Capture the cell that displays the provided text and extract its [X, Y] central coordinate. 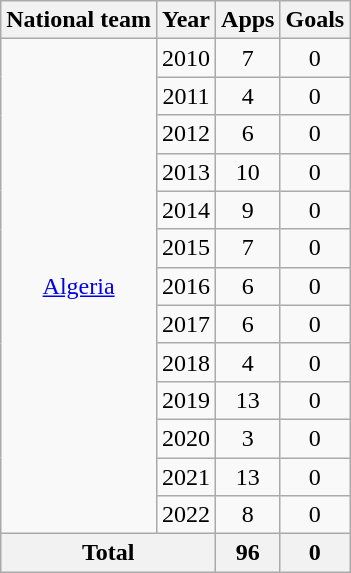
2020 [186, 438]
2016 [186, 286]
2017 [186, 324]
9 [248, 210]
Apps [248, 20]
10 [248, 172]
2022 [186, 515]
National team [79, 20]
2011 [186, 96]
2013 [186, 172]
8 [248, 515]
2019 [186, 400]
2018 [186, 362]
3 [248, 438]
2014 [186, 210]
2015 [186, 248]
Total [108, 553]
2021 [186, 477]
Year [186, 20]
2010 [186, 58]
Goals [315, 20]
2012 [186, 134]
96 [248, 553]
Algeria [79, 286]
